Pinpoint the cell where the given text exists, returning its (x, y) midpoint coordinate. 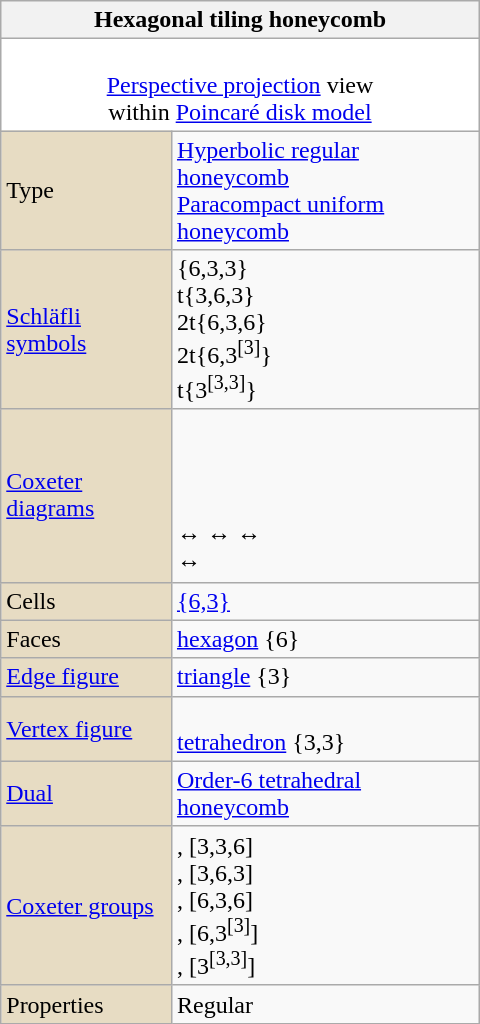
↔ ↔ ↔ ↔ (325, 496)
Faces (86, 639)
Schläfli symbols (86, 330)
Cells (86, 601)
hexagon {6} (325, 639)
{6,3} (325, 601)
Hyperbolic regular honeycombParacompact uniform honeycomb (325, 190)
{6,3,3}t{3,6,3}2t{6,3,6}2t{6,3[3]}t{3[3,3]} (325, 330)
Coxeter diagrams (86, 496)
tetrahedron {3,3} (325, 728)
Perspective projection viewwithin Poincaré disk model (240, 85)
Coxeter groups (86, 906)
Regular (325, 1004)
Vertex figure (86, 728)
Order-6 tetrahedral honeycomb (325, 794)
Properties (86, 1004)
Dual (86, 794)
Edge figure (86, 677)
Type (86, 190)
Hexagonal tiling honeycomb (240, 20)
triangle {3} (325, 677)
, [3,3,6], [3,6,3], [6,3,6], [6,3[3]], [3[3,3]] (325, 906)
